Scan for the cell matching the given text and deliver its [X, Y] coordinate at center. 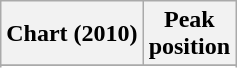
Peakposition [189, 34]
Chart (2010) [72, 34]
